Return the (X, Y) coordinate for the center point of the cell that contains the specified text.  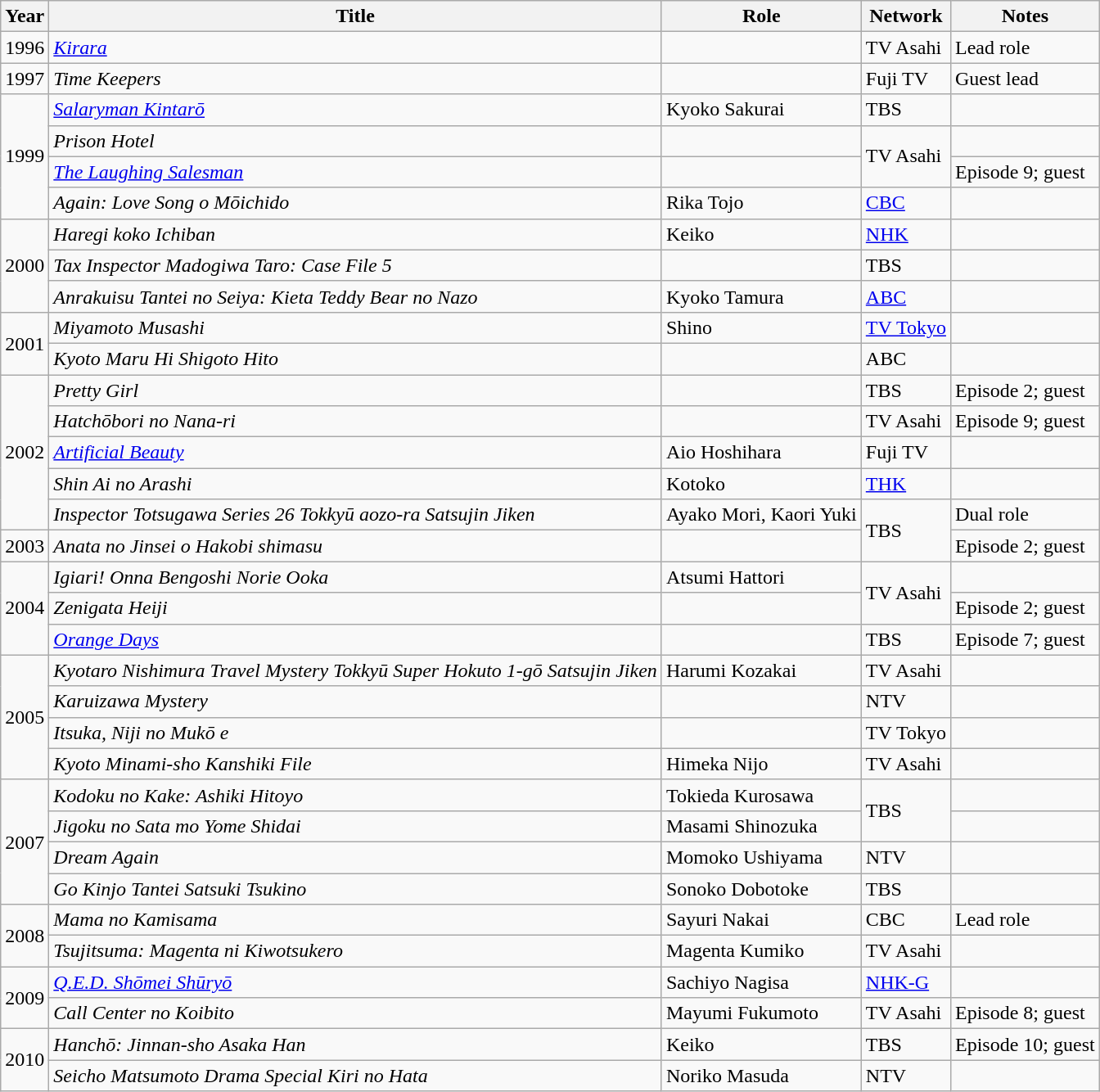
Tokieda Kurosawa (761, 795)
Pretty Girl (355, 390)
Hatchōbori no Nana-ri (355, 422)
Atsumi Hattori (761, 577)
Time Keepers (355, 79)
Kyoko Tamura (761, 296)
Title (355, 16)
1999 (25, 156)
Jigoku no Sata mo Yome Shidai (355, 826)
Q.E.D. Shōmei Shūryō (355, 982)
Himeka Nijo (761, 764)
Sonoko Dobotoke (761, 888)
Momoko Ushiyama (761, 857)
Kyoto Maru Hi Shigoto Hito (355, 359)
2004 (25, 608)
The Laughing Salesman (355, 172)
Kotoko (761, 484)
2005 (25, 717)
Karuizawa Mystery (355, 702)
Orange Days (355, 639)
Aio Hoshihara (761, 453)
Episode 8; guest (1025, 1013)
Episode 10; guest (1025, 1045)
Dual role (1025, 515)
Masami Shinozuka (761, 826)
Sayuri Nakai (761, 920)
1996 (25, 47)
2002 (25, 453)
Ayako Mori, Kaori Yuki (761, 515)
NHK (905, 234)
Episode 7; guest (1025, 639)
Dream Again (355, 857)
Kyoko Sakurai (761, 110)
Harumi Kozakai (761, 670)
Tsujitsuma: Magenta ni Kiwotsukero (355, 951)
Network (905, 16)
Kyoto Minami-sho Kanshiki File (355, 764)
Prison Hotel (355, 141)
Igiari! Onna Bengoshi Norie Ooka (355, 577)
2000 (25, 265)
Zenigata Heiji (355, 608)
Anrakuisu Tantei no Seiya: Kieta Teddy Bear no Nazo (355, 296)
Miyamoto Musashi (355, 327)
Magenta Kumiko (761, 951)
Seicho Matsumoto Drama Special Kiri no Hata (355, 1076)
Call Center no Koibito (355, 1013)
Year (25, 16)
Hanchō: Jinnan-sho Asaka Han (355, 1045)
Again: Love Song o Mōichido (355, 203)
Notes (1025, 16)
Inspector Totsugawa Series 26 Tokkyū aozo-ra Satsujin Jiken (355, 515)
Go Kinjo Tantei Satsuki Tsukino (355, 888)
Kodoku no Kake: Ashiki Hitoyo (355, 795)
Sachiyo Nagisa (761, 982)
2001 (25, 343)
Role (761, 16)
Shino (761, 327)
2008 (25, 936)
Noriko Masuda (761, 1076)
Salaryman Kintarō (355, 110)
2010 (25, 1060)
2007 (25, 842)
Rika Tojo (761, 203)
1997 (25, 79)
Kirara (355, 47)
Mama no Kamisama (355, 920)
NHK-G (905, 982)
Shin Ai no Arashi (355, 484)
Kyotaro Nishimura Travel Mystery Tokkyū Super Hokuto 1-gō Satsujin Jiken (355, 670)
2003 (25, 546)
THK (905, 484)
Mayumi Fukumoto (761, 1013)
Haregi koko Ichiban (355, 234)
2009 (25, 998)
Artificial Beauty (355, 453)
Tax Inspector Madogiwa Taro: Case File 5 (355, 265)
Anata no Jinsei o Hakobi shimasu (355, 546)
Guest lead (1025, 79)
Itsuka, Niji no Mukō e (355, 733)
